Find where the given text appears and provide that cell's center as [x, y] coordinate. 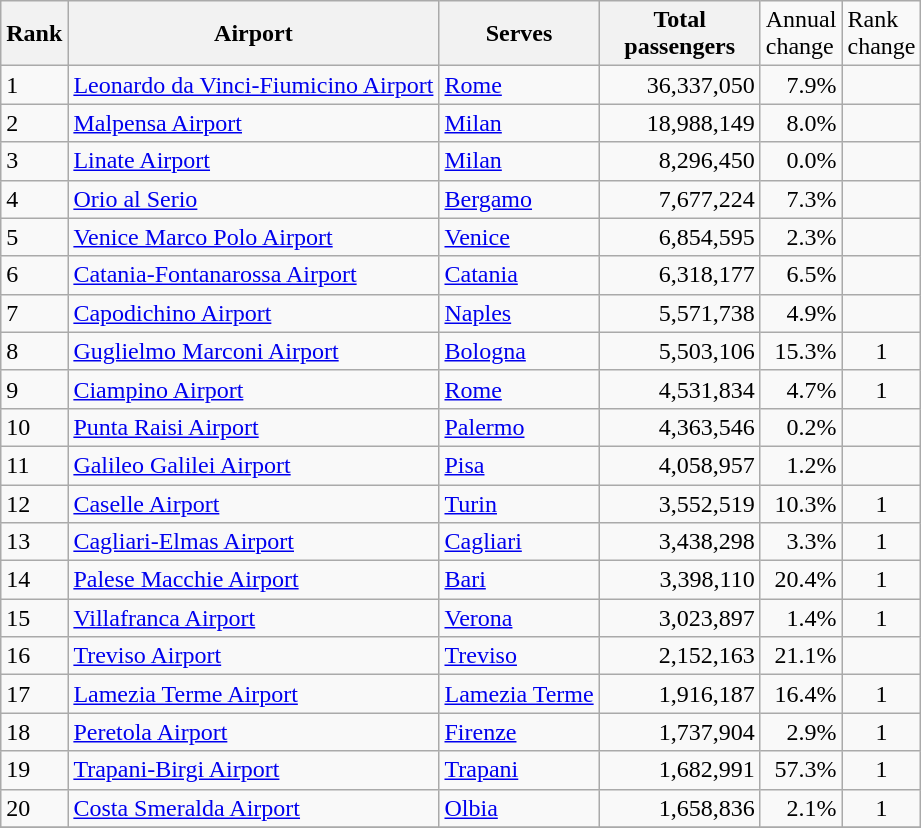
7.9% [801, 85]
5,503,106 [680, 351]
8 [34, 351]
7.3% [801, 199]
3 [34, 161]
Caselle Airport [254, 503]
Orio al Serio [254, 199]
Guglielmo Marconi Airport [254, 351]
2.1% [801, 808]
Catania [519, 275]
7 [34, 313]
20.4% [801, 580]
Venice Marco Polo Airport [254, 237]
Treviso [519, 656]
18,988,149 [680, 123]
Villafranca Airport [254, 618]
3,552,519 [680, 503]
2.3% [801, 237]
Catania-Fontanarossa Airport [254, 275]
Venice [519, 237]
16 [34, 656]
Totalpassengers [680, 34]
Trapani [519, 770]
Capodichino Airport [254, 313]
10 [34, 427]
10.3% [801, 503]
Bergamo [519, 199]
18 [34, 732]
1,658,836 [680, 808]
21.1% [801, 656]
12 [34, 503]
8.0% [801, 123]
4,363,546 [680, 427]
5 [34, 237]
Verona [519, 618]
4 [34, 199]
4,531,834 [680, 389]
6.5% [801, 275]
7,677,224 [680, 199]
0.0% [801, 161]
1,682,991 [680, 770]
3,438,298 [680, 542]
57.3% [801, 770]
Naples [519, 313]
Peretola Airport [254, 732]
17 [34, 694]
1.4% [801, 618]
2.9% [801, 732]
Turin [519, 503]
3.3% [801, 542]
36,337,050 [680, 85]
Palese Macchie Airport [254, 580]
2 [34, 123]
Rank [34, 34]
8,296,450 [680, 161]
3,398,110 [680, 580]
Treviso Airport [254, 656]
0.2% [801, 427]
Malpensa Airport [254, 123]
Linate Airport [254, 161]
1,916,187 [680, 694]
Bologna [519, 351]
1,737,904 [680, 732]
Punta Raisi Airport [254, 427]
5,571,738 [680, 313]
15.3% [801, 351]
2,152,163 [680, 656]
14 [34, 580]
Galileo Galilei Airport [254, 465]
9 [34, 389]
11 [34, 465]
Annualchange [801, 34]
Olbia [519, 808]
Leonardo da Vinci-Fiumicino Airport [254, 85]
Lamezia Terme [519, 694]
6,854,595 [680, 237]
Airport [254, 34]
Rankchange [882, 34]
20 [34, 808]
Serves [519, 34]
15 [34, 618]
Costa Smeralda Airport [254, 808]
Cagliari-Elmas Airport [254, 542]
Lamezia Terme Airport [254, 694]
Palermo [519, 427]
1.2% [801, 465]
4.7% [801, 389]
Bari [519, 580]
19 [34, 770]
Pisa [519, 465]
Trapani-Birgi Airport [254, 770]
Cagliari [519, 542]
Ciampino Airport [254, 389]
6,318,177 [680, 275]
3,023,897 [680, 618]
16.4% [801, 694]
4,058,957 [680, 465]
Firenze [519, 732]
13 [34, 542]
6 [34, 275]
4.9% [801, 313]
